Scan for the cell matching the given text and deliver its [X, Y] coordinate at center. 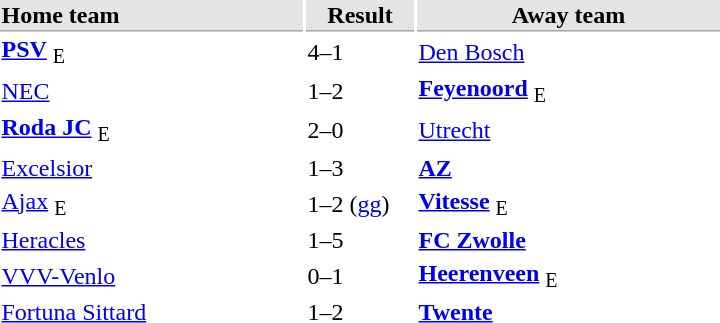
1–5 [360, 240]
2–0 [360, 131]
Roda JC E [152, 131]
Home team [152, 16]
4–1 [360, 52]
Away team [568, 16]
Vitesse E [568, 203]
Ajax E [152, 203]
Den Bosch [568, 52]
0–1 [360, 276]
VVV-Venlo [152, 276]
NEC [152, 92]
Excelsior [152, 167]
Result [360, 16]
Heracles [152, 240]
Feyenoord E [568, 92]
AZ [568, 167]
1–2 [360, 92]
Utrecht [568, 131]
Heerenveen E [568, 276]
1–2 (gg) [360, 203]
1–3 [360, 167]
FC Zwolle [568, 240]
PSV E [152, 52]
